Extract the [X, Y] coordinate from the center of the cell holding the provided text.  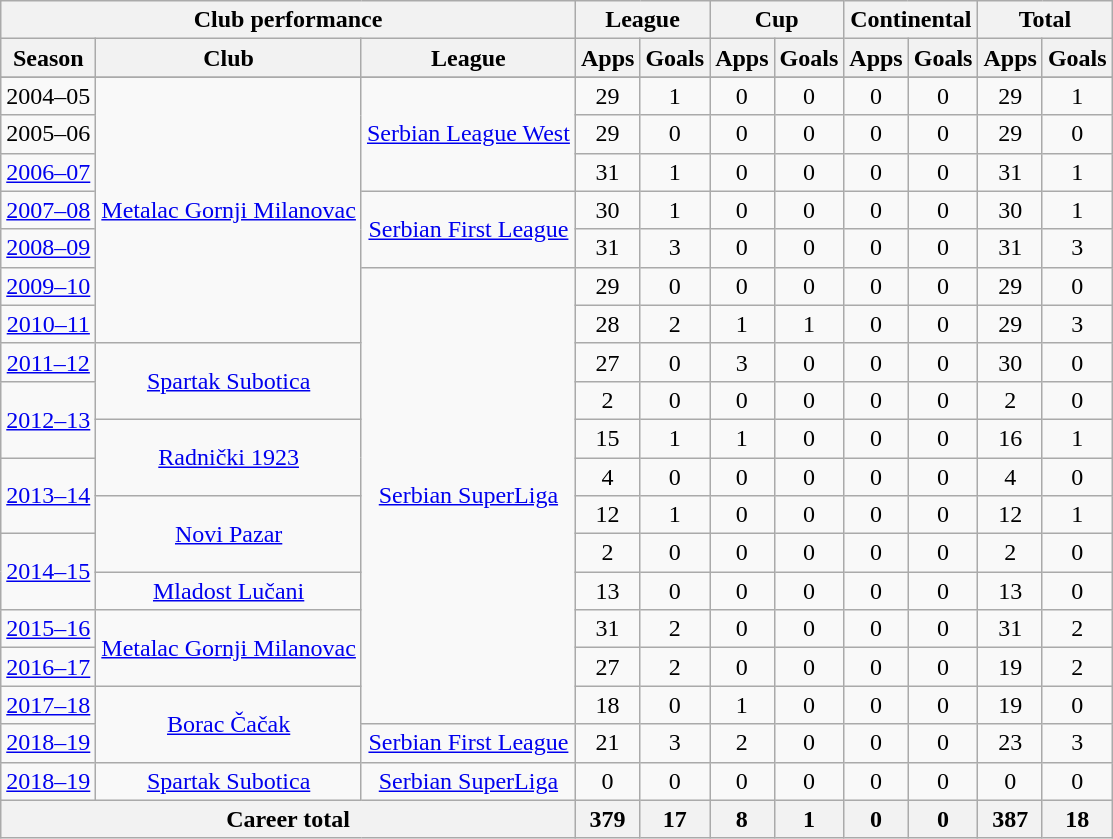
387 [1010, 819]
Club performance [288, 20]
2006–07 [48, 172]
Serbian League West [468, 134]
Continental [911, 20]
2014–15 [48, 572]
2013–14 [48, 496]
2009–10 [48, 286]
Radnički 1923 [229, 457]
Novi Pazar [229, 534]
21 [607, 743]
379 [607, 819]
2008–09 [48, 248]
8 [742, 819]
2017–18 [48, 705]
Season [48, 58]
17 [675, 819]
15 [607, 438]
2007–08 [48, 210]
2011–12 [48, 362]
28 [607, 324]
Career total [288, 819]
Cup [777, 20]
2004–05 [48, 96]
2005–06 [48, 134]
23 [1010, 743]
Borac Čačak [229, 724]
Mladost Lučani [229, 591]
2010–11 [48, 324]
16 [1010, 438]
2012–13 [48, 419]
2015–16 [48, 629]
Total [1045, 20]
Club [229, 58]
2016–17 [48, 667]
